Pinpoint the cell where the given text exists, returning its (X, Y) midpoint coordinate. 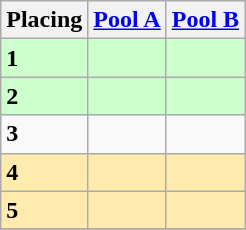
Pool A (127, 20)
4 (44, 172)
5 (44, 210)
2 (44, 96)
3 (44, 134)
Pool B (205, 20)
1 (44, 58)
Placing (44, 20)
